Detect which cell encompasses the target text, then output its (X, Y) center coordinate. 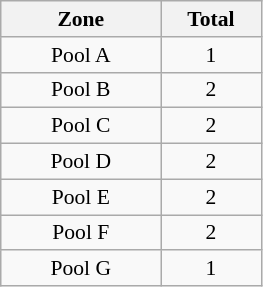
Total (211, 19)
Pool B (81, 90)
Pool C (81, 126)
Pool A (81, 55)
Pool D (81, 162)
Pool E (81, 197)
Pool F (81, 233)
Pool G (81, 269)
Zone (81, 19)
